Locate the cell with the specified text and output its (x, y) center coordinate. 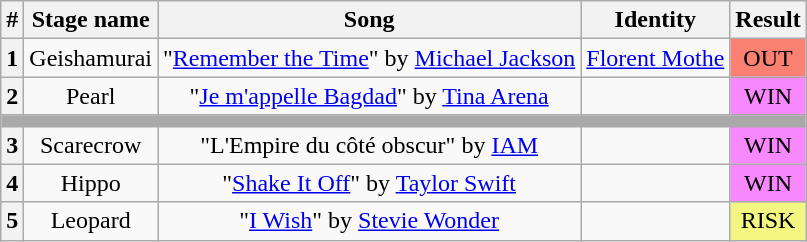
Scarecrow (91, 145)
Geishamurai (91, 58)
Leopard (91, 221)
"Remember the Time" by Michael Jackson (370, 58)
RISK (768, 221)
3 (12, 145)
2 (12, 96)
"L'Empire du côté obscur" by IAM (370, 145)
Pearl (91, 96)
5 (12, 221)
Florent Mothe (656, 58)
Stage name (91, 20)
OUT (768, 58)
1 (12, 58)
# (12, 20)
"Je m'appelle Bagdad" by Tina Arena (370, 96)
4 (12, 183)
"I Wish" by Stevie Wonder (370, 221)
Song (370, 20)
Identity (656, 20)
Result (768, 20)
"Shake It Off" by Taylor Swift (370, 183)
Hippo (91, 183)
